Capture the cell that displays the provided text and extract its (X, Y) central coordinate. 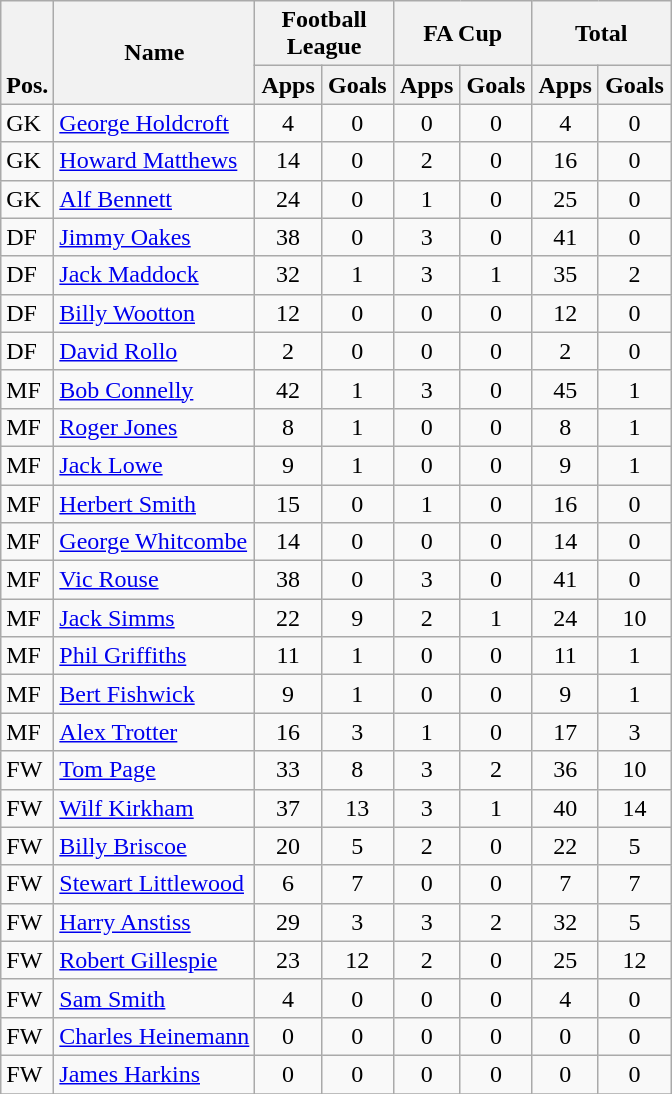
Jack Maddock (154, 275)
45 (566, 389)
Wilf Kirkham (154, 808)
George Holdcroft (154, 123)
15 (288, 503)
Vic Rouse (154, 580)
Bob Connelly (154, 389)
Billy Briscoe (154, 846)
35 (566, 275)
29 (288, 922)
33 (288, 770)
Billy Wootton (154, 313)
Bert Fishwick (154, 694)
Howard Matthews (154, 161)
James Harkins (154, 1074)
Stewart Littlewood (154, 884)
Jack Lowe (154, 465)
David Rollo (154, 351)
Roger Jones (154, 427)
23 (288, 960)
13 (357, 808)
Robert Gillespie (154, 960)
Pos. (28, 52)
Charles Heinemann (154, 1036)
40 (566, 808)
6 (288, 884)
George Whitcombe (154, 542)
17 (566, 732)
Total (602, 34)
36 (566, 770)
Name (154, 52)
FA Cup (462, 34)
20 (288, 846)
Sam Smith (154, 998)
Phil Griffiths (154, 656)
Alf Bennett (154, 199)
Herbert Smith (154, 503)
Jimmy Oakes (154, 237)
Tom Page (154, 770)
42 (288, 389)
Football League (324, 34)
Harry Anstiss (154, 922)
37 (288, 808)
Jack Simms (154, 618)
Alex Trotter (154, 732)
